Return (X, Y) of the center of cell containing provided text 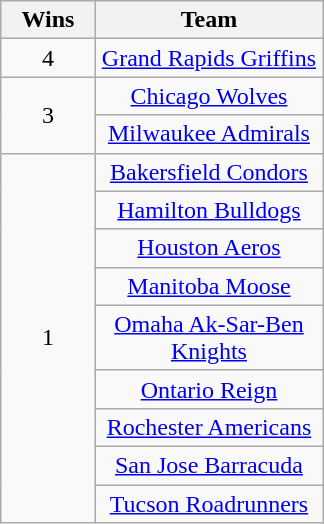
Tucson Roadrunners (210, 503)
Ontario Reign (210, 389)
1 (48, 338)
Manitoba Moose (210, 286)
Omaha Ak-Sar-Ben Knights (210, 338)
Team (210, 20)
San Jose Barracuda (210, 465)
Rochester Americans (210, 427)
Wins (48, 20)
Milwaukee Admirals (210, 134)
Chicago Wolves (210, 96)
4 (48, 58)
Grand Rapids Griffins (210, 58)
3 (48, 115)
Hamilton Bulldogs (210, 210)
Houston Aeros (210, 248)
Bakersfield Condors (210, 172)
